Locate the cell with the specified text and output its (x, y) center coordinate. 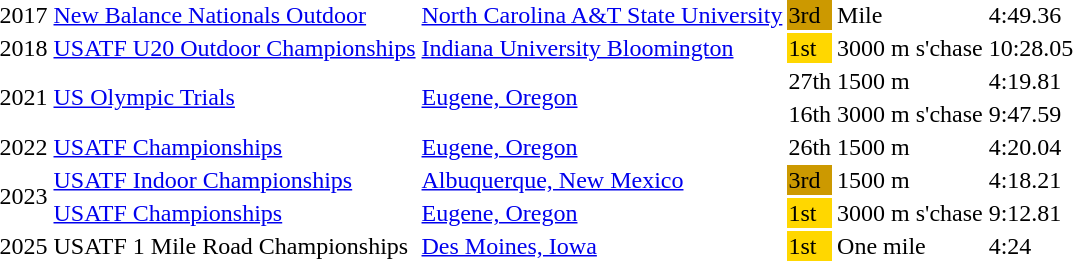
26th (810, 147)
North Carolina A&T State University (602, 15)
USATF Indoor Championships (234, 180)
US Olympic Trials (234, 98)
16th (810, 114)
Des Moines, Iowa (602, 246)
USATF U20 Outdoor Championships (234, 48)
27th (810, 81)
USATF 1 Mile Road Championships (234, 246)
Albuquerque, New Mexico (602, 180)
One mile (910, 246)
Mile (910, 15)
Indiana University Bloomington (602, 48)
New Balance Nationals Outdoor (234, 15)
